Output the (x, y) coordinate of the center of the cell containing the given text.  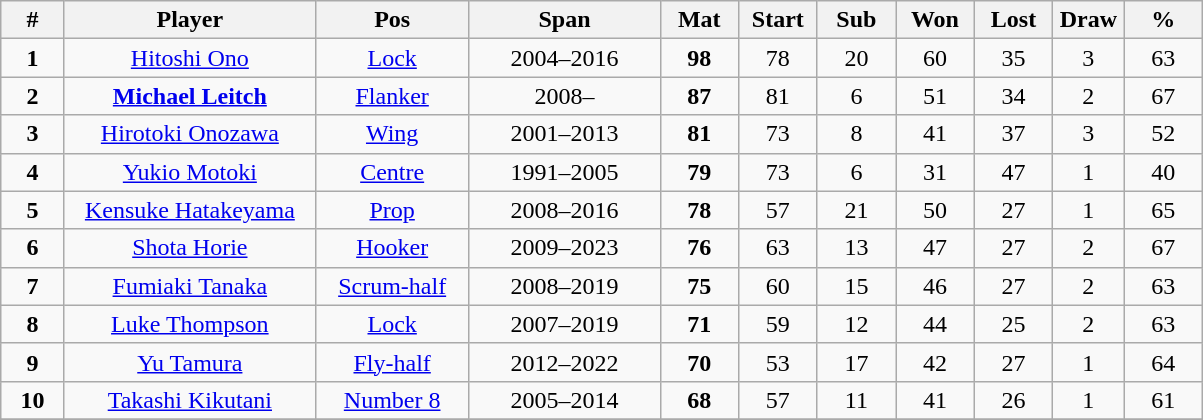
Start (778, 20)
Fly-half (392, 362)
98 (700, 58)
2004–2016 (564, 58)
75 (700, 286)
Wing (392, 134)
65 (1164, 210)
Kensuke Hatakeyama (190, 210)
2009–2023 (564, 248)
50 (936, 210)
Span (564, 20)
53 (778, 362)
87 (700, 96)
34 (1014, 96)
5 (33, 210)
76 (700, 248)
Hooker (392, 248)
Centre (392, 172)
7 (33, 286)
40 (1164, 172)
11 (856, 400)
Won (936, 20)
12 (856, 324)
Pos (392, 20)
59 (778, 324)
46 (936, 286)
71 (700, 324)
70 (700, 362)
Shota Horie (190, 248)
21 (856, 210)
2012–2022 (564, 362)
37 (1014, 134)
64 (1164, 362)
Scrum-half (392, 286)
15 (856, 286)
Draw (1088, 20)
2005–2014 (564, 400)
Lost (1014, 20)
% (1164, 20)
Luke Thompson (190, 324)
2001–2013 (564, 134)
2008– (564, 96)
Number 8 (392, 400)
Michael Leitch (190, 96)
35 (1014, 58)
52 (1164, 134)
Takashi Kikutani (190, 400)
# (33, 20)
20 (856, 58)
Hitoshi Ono (190, 58)
2007–2019 (564, 324)
Mat (700, 20)
31 (936, 172)
17 (856, 362)
4 (33, 172)
68 (700, 400)
44 (936, 324)
Player (190, 20)
25 (1014, 324)
42 (936, 362)
13 (856, 248)
Yukio Motoki (190, 172)
2008–2019 (564, 286)
61 (1164, 400)
Sub (856, 20)
51 (936, 96)
10 (33, 400)
Fumiaki Tanaka (190, 286)
Prop (392, 210)
Hirotoki Onozawa (190, 134)
2008–2016 (564, 210)
1991–2005 (564, 172)
26 (1014, 400)
9 (33, 362)
Yu Tamura (190, 362)
79 (700, 172)
Flanker (392, 96)
